Find where the given text appears and provide that cell's center as (x, y) coordinate. 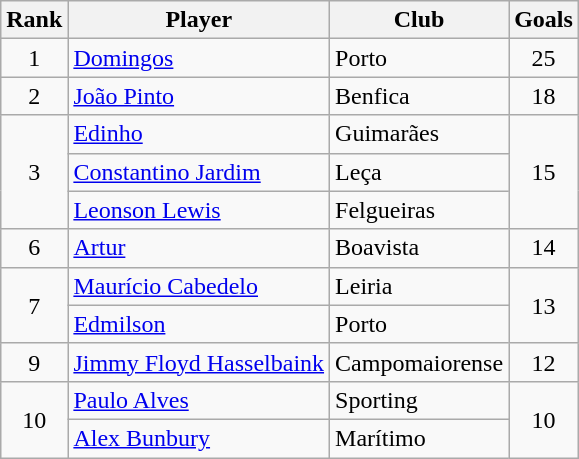
Alex Bunbury (199, 438)
14 (544, 248)
1 (34, 58)
6 (34, 248)
Player (199, 20)
18 (544, 96)
9 (34, 362)
Goals (544, 20)
3 (34, 172)
Jimmy Floyd Hasselbaink (199, 362)
Sporting (420, 400)
15 (544, 172)
Felgueiras (420, 210)
Maurício Cabedelo (199, 286)
Boavista (420, 248)
João Pinto (199, 96)
7 (34, 305)
12 (544, 362)
Club (420, 20)
Paulo Alves (199, 400)
Marítimo (420, 438)
Edinho (199, 134)
25 (544, 58)
Edmilson (199, 324)
Leiria (420, 286)
Constantino Jardim (199, 172)
Guimarães (420, 134)
Rank (34, 20)
13 (544, 305)
2 (34, 96)
Leça (420, 172)
Benfica (420, 96)
Campomaiorense (420, 362)
Leonson Lewis (199, 210)
Domingos (199, 58)
Artur (199, 248)
